From the cell containing the given text, extract its center point as [X, Y] coordinate. 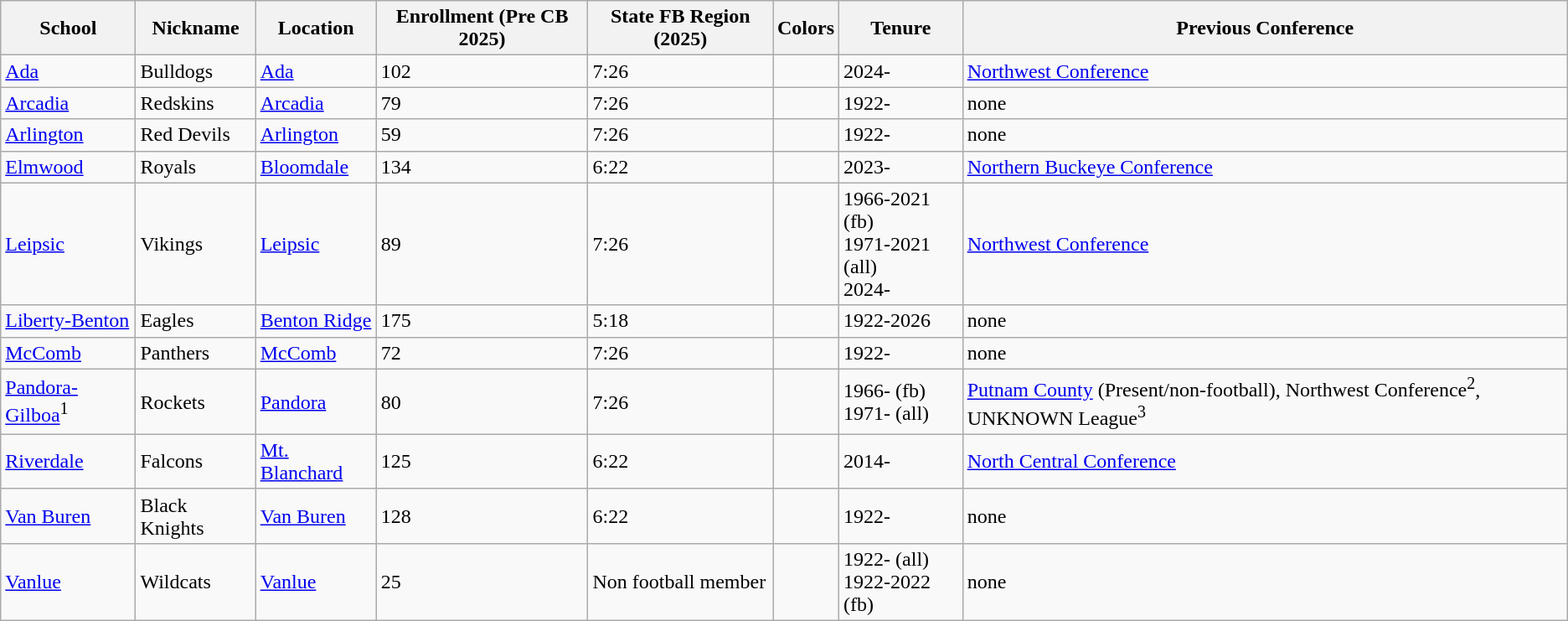
Eagles [196, 321]
Nickname [196, 28]
Previous Conference [1265, 28]
Putnam County (Present/non-football), Northwest Conference2, UNKNOWN League3 [1265, 401]
128 [482, 516]
72 [482, 353]
Liberty-Benton [69, 321]
Riverdale [69, 461]
Red Devils [196, 135]
1922-2026 [901, 321]
59 [482, 135]
25 [482, 582]
1966-2021 (fb)1971-2021 (all)2024- [901, 244]
125 [482, 461]
Bulldogs [196, 71]
Redskins [196, 103]
Rockets [196, 401]
North Central Conference [1265, 461]
Northern Buckeye Conference [1265, 167]
175 [482, 321]
Non football member [680, 582]
Pandora-Gilboa1 [69, 401]
1966- (fb)1971- (all) [901, 401]
2014- [901, 461]
Benton Ridge [316, 321]
2023- [901, 167]
Pandora [316, 401]
Black Knights [196, 516]
Panthers [196, 353]
State FB Region (2025) [680, 28]
79 [482, 103]
Elmwood [69, 167]
Tenure [901, 28]
Wildcats [196, 582]
134 [482, 167]
89 [482, 244]
1922- (all)1922-2022 (fb) [901, 582]
Enrollment (Pre CB 2025) [482, 28]
School [69, 28]
Bloomdale [316, 167]
Colors [806, 28]
2024- [901, 71]
Falcons [196, 461]
Vikings [196, 244]
Location [316, 28]
102 [482, 71]
Mt. Blanchard [316, 461]
Royals [196, 167]
80 [482, 401]
5:18 [680, 321]
